Provide the (x, y) coordinate of the cell's center where the given text is located.  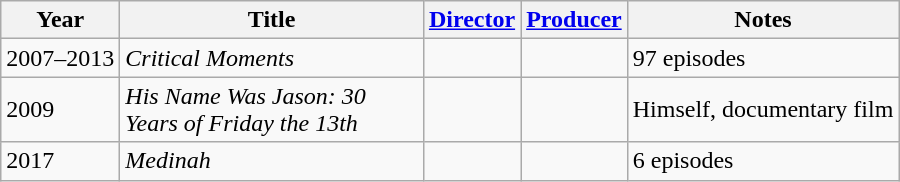
Producer (574, 20)
Critical Moments (272, 58)
Medinah (272, 161)
Year (60, 20)
2007–2013 (60, 58)
2017 (60, 161)
Director (472, 20)
6 episodes (763, 161)
97 episodes (763, 58)
Himself, documentary film (763, 110)
Title (272, 20)
2009 (60, 110)
Notes (763, 20)
His Name Was Jason: 30 Years of Friday the 13th (272, 110)
